Identify which cell holds the provided text, then report its [X, Y] central coordinate. 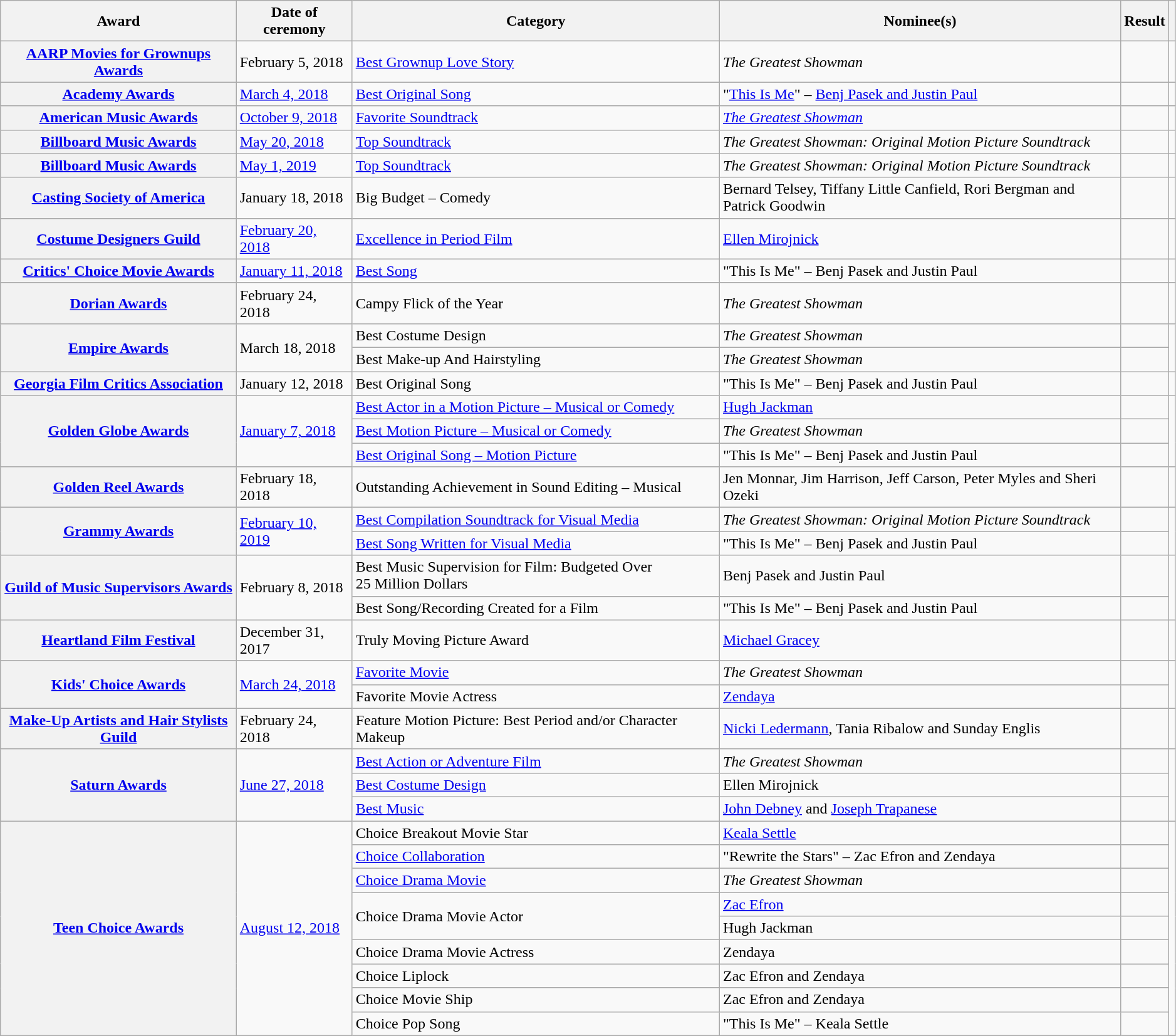
February 8, 2018 [294, 588]
January 18, 2018 [294, 198]
January 11, 2018 [294, 271]
Best Action or Adventure Film [536, 761]
Nicki Ledermann, Tania Ribalow and Sunday Englis [920, 728]
October 9, 2018 [294, 118]
Favorite Soundtrack [536, 118]
Best Compilation Soundtrack for Visual Media [536, 520]
John Debney and Joseph Trapanese [920, 808]
Costume Designers Guild [118, 238]
Favorite Movie [536, 672]
May 20, 2018 [294, 142]
American Music Awards [118, 118]
Best Actor in a Motion Picture – Musical or Comedy [536, 407]
June 27, 2018 [294, 785]
Best Song [536, 271]
Choice Collaboration [536, 857]
Academy Awards [118, 94]
March 4, 2018 [294, 94]
Guild of Music Supervisors Awards [118, 588]
January 7, 2018 [294, 431]
"Rewrite the Stars" – Zac Efron and Zendaya [920, 857]
Nominee(s) [920, 21]
Saturn Awards [118, 785]
Grammy Awards [118, 531]
February 10, 2019 [294, 531]
Zac Efron [920, 904]
Make-Up Artists and Hair Stylists Guild [118, 728]
February 5, 2018 [294, 61]
Keala Settle [920, 833]
Teen Choice Awards [118, 929]
Kids' Choice Awards [118, 684]
Dorian Awards [118, 303]
Jen Monnar, Jim Harrison, Jeff Carson, Peter Myles and Sheri Ozeki [920, 488]
Choice Drama Movie [536, 881]
Best Music Supervision for Film: Budgeted Over 25 Million Dollars [536, 575]
Result [1145, 21]
Benj Pasek and Justin Paul [920, 575]
"This Is Me" – Keala Settle [920, 1023]
Big Budget – Comedy [536, 198]
May 1, 2019 [294, 165]
Truly Moving Picture Award [536, 641]
Golden Reel Awards [118, 488]
Bernard Telsey, Tiffany Little Canfield, Rori Bergman and Patrick Goodwin [920, 198]
Best Grownup Love Story [536, 61]
December 31, 2017 [294, 641]
Category [536, 21]
Best Music [536, 808]
Best Make-up And Hairstyling [536, 359]
Best Original Song – Motion Picture [536, 455]
March 18, 2018 [294, 347]
Choice Breakout Movie Star [536, 833]
February 18, 2018 [294, 488]
Favorite Movie Actress [536, 696]
March 24, 2018 [294, 684]
August 12, 2018 [294, 929]
Choice Drama Movie Actress [536, 952]
Best Motion Picture – Musical or Comedy [536, 431]
Award [118, 21]
Golden Globe Awards [118, 431]
Outstanding Achievement in Sound Editing – Musical [536, 488]
Date of ceremony [294, 21]
Choice Drama Movie Actor [536, 916]
Campy Flick of the Year [536, 303]
Best Song Written for Visual Media [536, 543]
AARP Movies for Grownups Awards [118, 61]
February 20, 2018 [294, 238]
January 12, 2018 [294, 383]
Casting Society of America [118, 198]
Michael Gracey [920, 641]
Heartland Film Festival [118, 641]
Feature Motion Picture: Best Period and/or Character Makeup [536, 728]
Empire Awards [118, 347]
Choice Liplock [536, 976]
Best Song/Recording Created for a Film [536, 608]
Excellence in Period Film [536, 238]
Georgia Film Critics Association [118, 383]
Choice Pop Song [536, 1023]
Choice Movie Ship [536, 1000]
Critics' Choice Movie Awards [118, 271]
